Provide the (X, Y) coordinate of the cell's center where the given text is located.  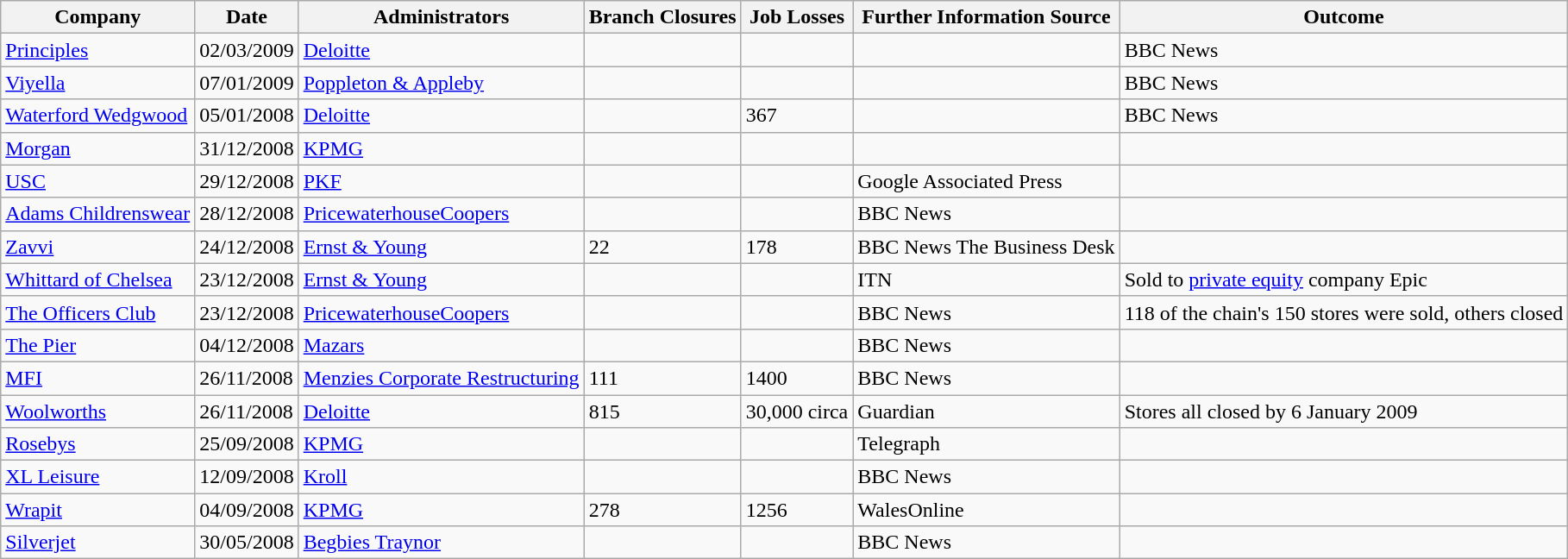
Google Associated Press (987, 181)
Job Losses (797, 17)
Administrators (442, 17)
278 (662, 510)
The Officers Club (98, 312)
30,000 circa (797, 411)
Adams Childrenswear (98, 214)
Date (247, 17)
Begbies Traynor (442, 543)
29/12/2008 (247, 181)
12/09/2008 (247, 477)
30/05/2008 (247, 543)
Kroll (442, 477)
Silverjet (98, 543)
Woolworths (98, 411)
Telegraph (987, 444)
367 (797, 116)
Wrapit (98, 510)
02/03/2009 (247, 50)
07/01/2009 (247, 83)
Sold to private equity company Epic (1344, 279)
Further Information Source (987, 17)
31/12/2008 (247, 148)
1400 (797, 378)
ITN (987, 279)
Stores all closed by 6 January 2009 (1344, 411)
05/01/2008 (247, 116)
25/09/2008 (247, 444)
Viyella (98, 83)
04/12/2008 (247, 345)
Rosebys (98, 444)
BBC News The Business Desk (987, 247)
MFI (98, 378)
Branch Closures (662, 17)
Waterford Wedgwood (98, 116)
XL Leisure (98, 477)
28/12/2008 (247, 214)
04/09/2008 (247, 510)
Mazars (442, 345)
Morgan (98, 148)
Guardian (987, 411)
815 (662, 411)
1256 (797, 510)
USC (98, 181)
118 of the chain's 150 stores were sold, others closed (1344, 312)
Company (98, 17)
Whittard of Chelsea (98, 279)
111 (662, 378)
Poppleton & Appleby (442, 83)
24/12/2008 (247, 247)
22 (662, 247)
WalesOnline (987, 510)
Zavvi (98, 247)
PKF (442, 181)
Outcome (1344, 17)
Menzies Corporate Restructuring (442, 378)
The Pier (98, 345)
Principles (98, 50)
178 (797, 247)
